Locate the cell with the specified text and output its [X, Y] center coordinate. 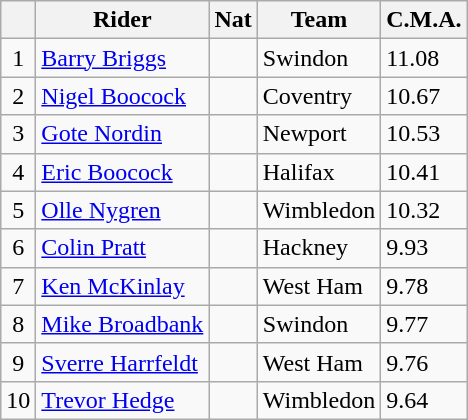
10 [18, 400]
C.M.A. [424, 20]
4 [18, 172]
Coventry [318, 96]
Team [318, 20]
9.76 [424, 362]
Newport [318, 134]
10.53 [424, 134]
3 [18, 134]
2 [18, 96]
Eric Boocock [122, 172]
Colin Pratt [122, 248]
7 [18, 286]
9.77 [424, 324]
8 [18, 324]
Halifax [318, 172]
Trevor Hedge [122, 400]
Mike Broadbank [122, 324]
Gote Nordin [122, 134]
Olle Nygren [122, 210]
6 [18, 248]
Nigel Boocock [122, 96]
9.93 [424, 248]
9.64 [424, 400]
5 [18, 210]
10.41 [424, 172]
10.67 [424, 96]
Hackney [318, 248]
Ken McKinlay [122, 286]
9.78 [424, 286]
Nat [233, 20]
Sverre Harrfeldt [122, 362]
11.08 [424, 58]
10.32 [424, 210]
9 [18, 362]
1 [18, 58]
Barry Briggs [122, 58]
Rider [122, 20]
